Determine the (x, y) coordinate at the center of the cell enclosing the given text.  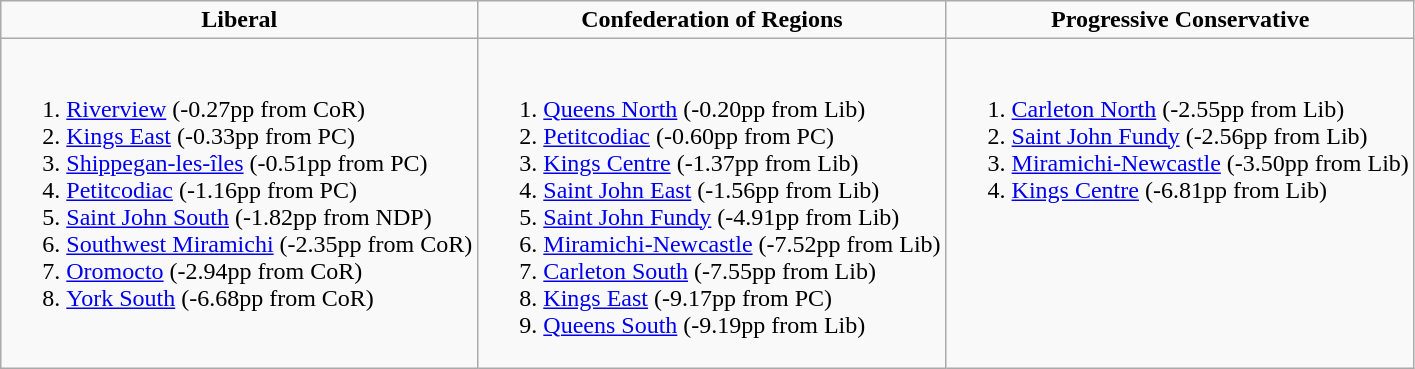
Confederation of Regions (712, 20)
Carleton North (-2.55pp from Lib)Saint John Fundy (-2.56pp from Lib)Miramichi-Newcastle (-3.50pp from Lib)Kings Centre (-6.81pp from Lib) (1180, 204)
Progressive Conservative (1180, 20)
Liberal (240, 20)
